Provide the [X, Y] coordinate of the cell's center where the given text is located.  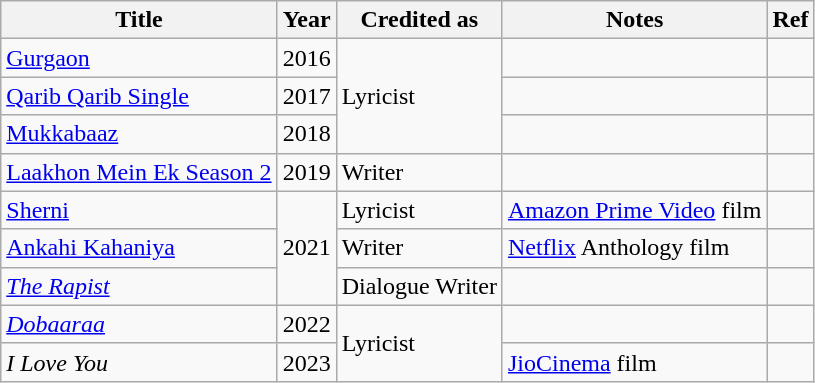
Mukkabaaz [139, 134]
2016 [306, 58]
Dialogue Writer [419, 286]
2019 [306, 172]
Dobaaraa [139, 324]
2017 [306, 96]
Ankahi Kahaniya [139, 248]
JioCinema film [634, 362]
Amazon Prime Video film [634, 210]
Ref [790, 20]
2023 [306, 362]
I Love You [139, 362]
2022 [306, 324]
Qarib Qarib Single [139, 96]
Sherni [139, 210]
Gurgaon [139, 58]
Year [306, 20]
2018 [306, 134]
2021 [306, 248]
Credited as [419, 20]
The Rapist [139, 286]
Title [139, 20]
Laakhon Mein Ek Season 2 [139, 172]
Netflix Anthology film [634, 248]
Notes [634, 20]
